For the text-containing cell, return its midpoint in [X, Y] coordinate format. 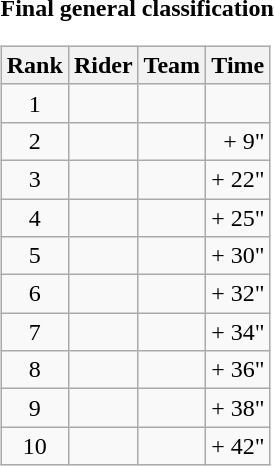
7 [34, 332]
+ 32" [238, 294]
Rider [103, 65]
Rank [34, 65]
6 [34, 294]
+ 9" [238, 141]
2 [34, 141]
8 [34, 370]
+ 42" [238, 446]
+ 34" [238, 332]
+ 30" [238, 256]
9 [34, 408]
5 [34, 256]
10 [34, 446]
Team [172, 65]
+ 22" [238, 179]
+ 25" [238, 217]
+ 36" [238, 370]
Time [238, 65]
4 [34, 217]
1 [34, 103]
3 [34, 179]
+ 38" [238, 408]
